Output the (X, Y) coordinate of the center of the cell containing the given text.  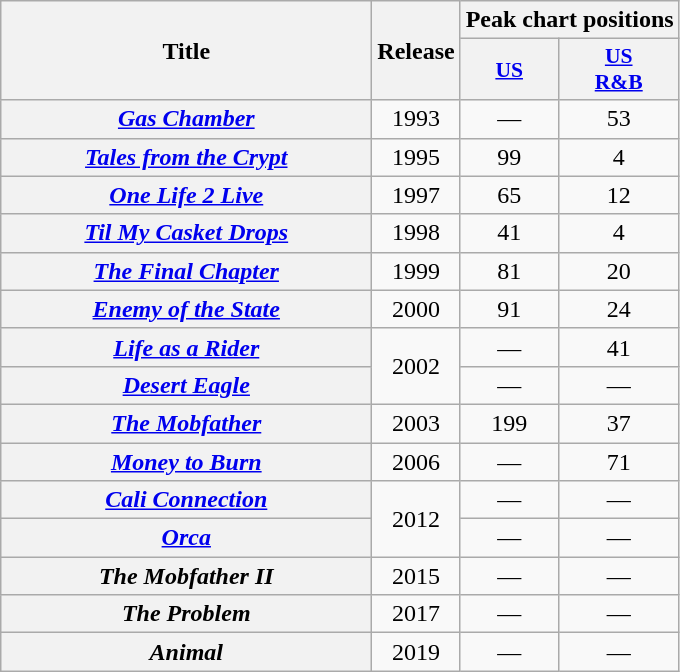
Peak chart positions (570, 20)
Til My Casket Drops (186, 233)
1999 (416, 271)
Life as a Rider (186, 347)
Release (416, 50)
Money to Burn (186, 461)
Orca (186, 538)
71 (618, 461)
Enemy of the State (186, 309)
The Mobfather (186, 423)
2015 (416, 576)
24 (618, 309)
Gas Chamber (186, 119)
37 (618, 423)
12 (618, 195)
99 (509, 157)
Title (186, 50)
91 (509, 309)
2017 (416, 614)
Tales from the Crypt (186, 157)
The Mobfather II (186, 576)
53 (618, 119)
2002 (416, 366)
199 (509, 423)
1995 (416, 157)
One Life 2 Live (186, 195)
65 (509, 195)
The Problem (186, 614)
The Final Chapter (186, 271)
81 (509, 271)
2012 (416, 519)
Desert Eagle (186, 385)
Cali Connection (186, 500)
2000 (416, 309)
1993 (416, 119)
2003 (416, 423)
USR&B (618, 70)
Animal (186, 652)
2019 (416, 652)
1998 (416, 233)
US (509, 70)
20 (618, 271)
1997 (416, 195)
2006 (416, 461)
